Pinpoint the cell where the given text exists, returning its (x, y) midpoint coordinate. 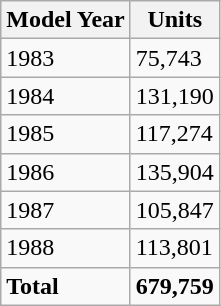
1987 (66, 210)
679,759 (174, 286)
113,801 (174, 248)
131,190 (174, 96)
117,274 (174, 134)
Total (66, 286)
1984 (66, 96)
Model Year (66, 20)
75,743 (174, 58)
135,904 (174, 172)
105,847 (174, 210)
1983 (66, 58)
1986 (66, 172)
Units (174, 20)
1988 (66, 248)
1985 (66, 134)
